From the cell containing the given text, extract its center point as (X, Y) coordinate. 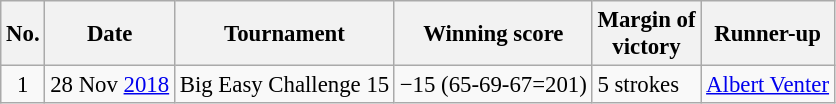
No. (23, 34)
1 (23, 85)
Date (110, 34)
5 strokes (646, 85)
Albert Venter (768, 85)
Big Easy Challenge 15 (284, 85)
Margin ofvictory (646, 34)
Tournament (284, 34)
Winning score (493, 34)
28 Nov 2018 (110, 85)
−15 (65-69-67=201) (493, 85)
Runner-up (768, 34)
